Identify which cell holds the provided text, then report its (X, Y) central coordinate. 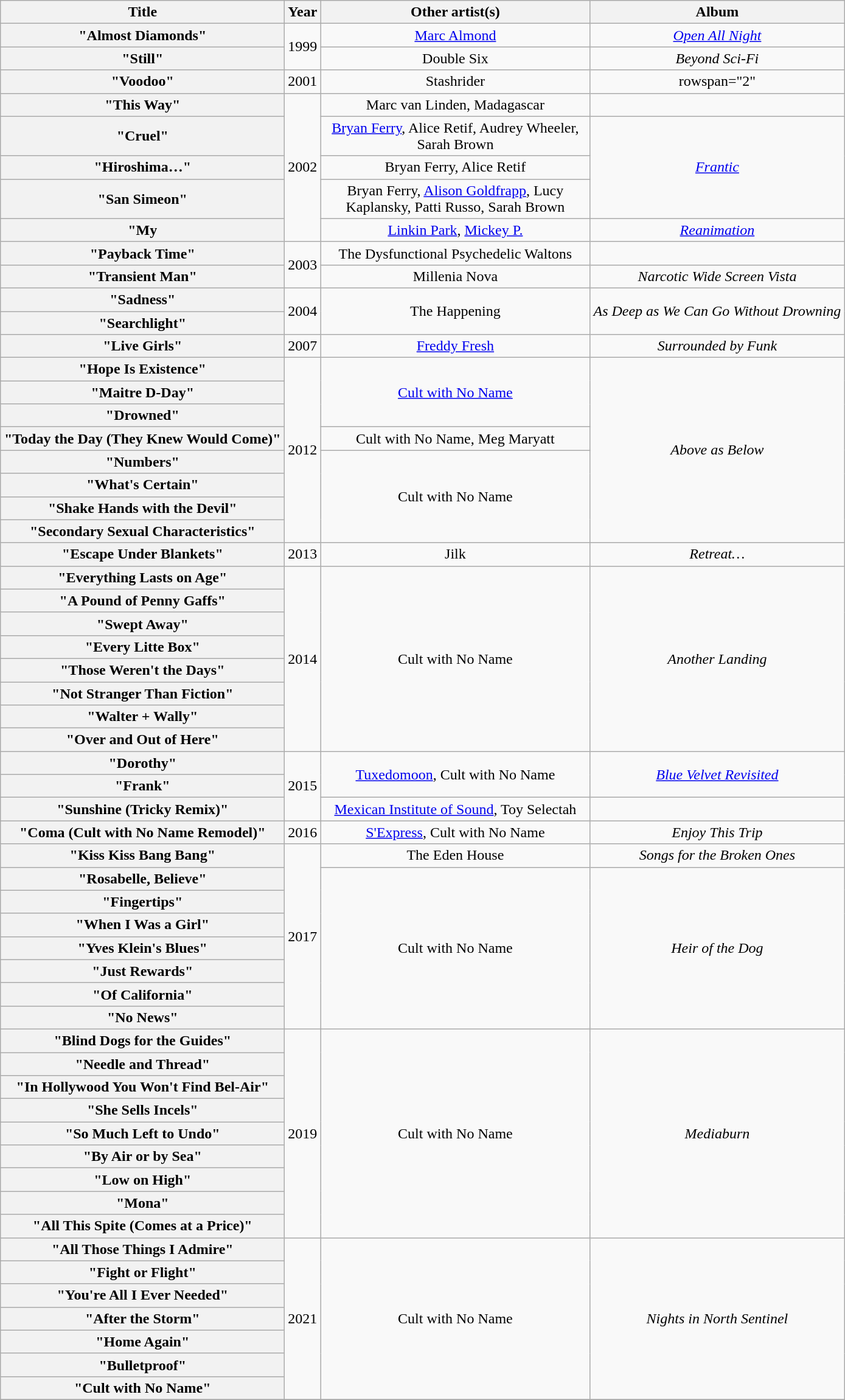
"Bulletproof" (142, 1365)
"Yves Klein's Blues" (142, 948)
"Fingertips" (142, 902)
"You're All I Ever Needed" (142, 1295)
Cult with No Name, Meg Maryatt (455, 439)
"Live Girls" (142, 346)
Jilk (455, 554)
Album (717, 12)
"Transient Man" (142, 276)
Retreat… (717, 554)
2004 (303, 311)
"When I Was a Girl" (142, 925)
"Searchlight" (142, 323)
"Not Stranger Than Fiction" (142, 693)
Blue Velvet Revisited (717, 775)
1999 (303, 47)
Marc van Linden, Madagascar (455, 105)
rowspan="2" (717, 82)
"Hope Is Existence" (142, 369)
2016 (303, 832)
"Sadness" (142, 299)
Marc Almond (455, 35)
Bryan Ferry, Alison Goldfrapp, Lucy Kaplansky, Patti Russo, Sarah Brown (455, 198)
"San Simeon" (142, 198)
"Frank" (142, 786)
"All Those Things I Admire" (142, 1249)
"Over and Out of Here" (142, 740)
"All This Spite (Comes at a Price)" (142, 1226)
Frantic (717, 167)
"Today the Day (They Knew Would Come)" (142, 439)
2017 (303, 936)
Tuxedomoon, Cult with No Name (455, 775)
Surrounded by Funk (717, 346)
"Those Weren't the Days" (142, 670)
2012 (303, 450)
Year (303, 12)
Another Landing (717, 658)
Above as Below (717, 450)
Reanimation (717, 230)
"Cult with No Name" (142, 1388)
2014 (303, 658)
2013 (303, 554)
Songs for the Broken Ones (717, 855)
"No News" (142, 1017)
"Voodoo" (142, 82)
2002 (303, 167)
"Just Rewards" (142, 971)
"After the Storm" (142, 1318)
Freddy Fresh (455, 346)
As Deep as We Can Go Without Drowning (717, 311)
"Shake Hands with the Devil" (142, 508)
"Of California" (142, 994)
"By Air or by Sea" (142, 1157)
Millenia Nova (455, 276)
The Dysfunctional Psychedelic Waltons (455, 253)
"Escape Under Blankets" (142, 554)
Linkin Park, Mickey P. (455, 230)
"Mona" (142, 1203)
"Still" (142, 58)
"Almost Diamonds" (142, 35)
"Needle and Thread" (142, 1064)
Narcotic Wide Screen Vista (717, 276)
"So Much Left to Undo" (142, 1134)
Mediaburn (717, 1133)
2001 (303, 82)
The Happening (455, 311)
"Everything Lasts on Age" (142, 577)
"Numbers" (142, 462)
2019 (303, 1133)
"Fight or Flight" (142, 1272)
Beyond Sci-Fi (717, 58)
"Cruel" (142, 136)
2007 (303, 346)
"My (142, 230)
2015 (303, 786)
"A Pound of Penny Gaffs" (142, 601)
S'Express, Cult with No Name (455, 832)
"Secondary Sexual Characteristics" (142, 531)
Other artist(s) (455, 12)
"Maitre D-Day" (142, 392)
"Dorothy" (142, 763)
"She Sells Incels" (142, 1110)
Open All Night (717, 35)
The Eden House (455, 855)
"Home Again" (142, 1342)
"Payback Time" (142, 253)
"Hiroshima…" (142, 167)
Heir of the Dog (717, 948)
Double Six (455, 58)
"Walter + Wally" (142, 717)
"Drowned" (142, 416)
"Low on High" (142, 1180)
Mexican Institute of Sound, Toy Selectah (455, 809)
"Blind Dogs for the Guides" (142, 1040)
"Kiss Kiss Bang Bang" (142, 855)
"In Hollywood You Won't Find Bel-Air" (142, 1087)
2021 (303, 1318)
"Swept Away" (142, 624)
"Every Litte Box" (142, 647)
Bryan Ferry, Alice Retif (455, 167)
"This Way" (142, 105)
2003 (303, 265)
"Sunshine (Tricky Remix)" (142, 809)
Bryan Ferry, Alice Retif, Audrey Wheeler, Sarah Brown (455, 136)
Stashrider (455, 82)
"Rosabelle, Believe" (142, 879)
Title (142, 12)
Nights in North Sentinel (717, 1318)
"What's Certain" (142, 485)
Enjoy This Trip (717, 832)
"Coma (Cult with No Name Remodel)" (142, 832)
